Capture the cell that displays the provided text and extract its [X, Y] central coordinate. 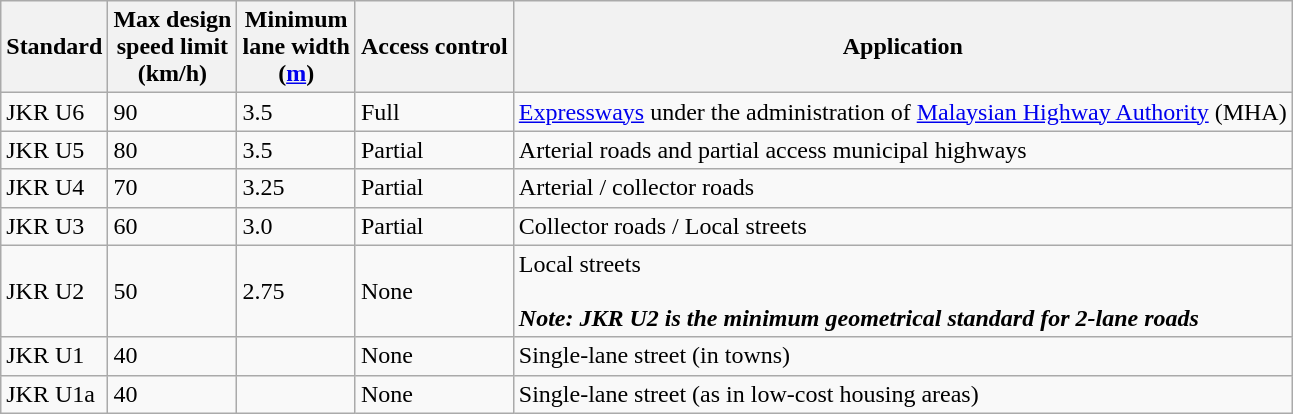
Arterial / collector roads [902, 188]
80 [172, 150]
JKR U1 [54, 356]
2.75 [296, 291]
3.25 [296, 188]
JKR U2 [54, 291]
Application [902, 47]
JKR U6 [54, 112]
Standard [54, 47]
Minimum lane width(m) [296, 47]
JKR U4 [54, 188]
JKR U1a [54, 394]
3.0 [296, 226]
JKR U3 [54, 226]
90 [172, 112]
Access control [434, 47]
Single-lane street (in towns) [902, 356]
Collector roads / Local streets [902, 226]
Expressways under the administration of Malaysian Highway Authority (MHA) [902, 112]
50 [172, 291]
Arterial roads and partial access municipal highways [902, 150]
70 [172, 188]
Max designspeed limit(km/h) [172, 47]
JKR U5 [54, 150]
Single-lane street (as in low-cost housing areas) [902, 394]
60 [172, 226]
Local streetsNote: JKR U2 is the minimum geometrical standard for 2-lane roads [902, 291]
Full [434, 112]
